Find where the given text appears and provide that cell's center as [x, y] coordinate. 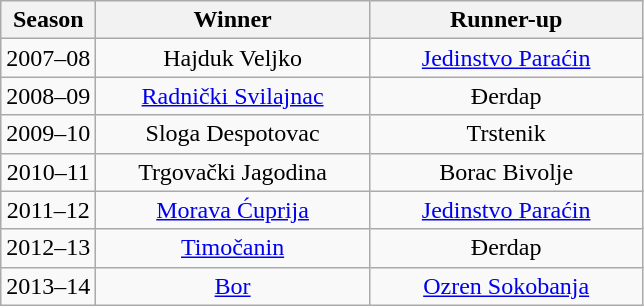
Season [48, 20]
2013–14 [48, 286]
Winner [233, 20]
Sloga Despotovac [233, 134]
Trgovački Jagodina [233, 172]
2012–13 [48, 248]
2010–11 [48, 172]
Borac Bivolje [506, 172]
Morava Ćuprija [233, 210]
Bor [233, 286]
Radnički Svilajnac [233, 96]
2007–08 [48, 58]
Runner-up [506, 20]
Timočanin [233, 248]
Trstenik [506, 134]
Ozren Sokobanja [506, 286]
2008–09 [48, 96]
Hajduk Veljko [233, 58]
2011–12 [48, 210]
2009–10 [48, 134]
